Return the [x, y] coordinate for the center point of the cell that contains the specified text.  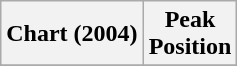
Peak Position [190, 34]
Chart (2004) [72, 34]
